Return [x, y] of the center of cell containing provided text 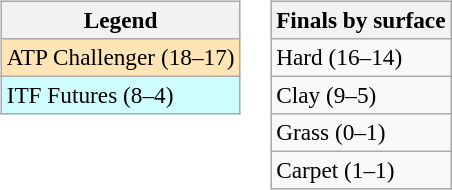
Legend [120, 20]
Carpet (1–1) [361, 171]
Hard (16–14) [361, 57]
ITF Futures (8–4) [120, 95]
Clay (9–5) [361, 95]
Finals by surface [361, 20]
Grass (0–1) [361, 133]
ATP Challenger (18–17) [120, 57]
